Find where the given text appears and provide that cell's center as (X, Y) coordinate. 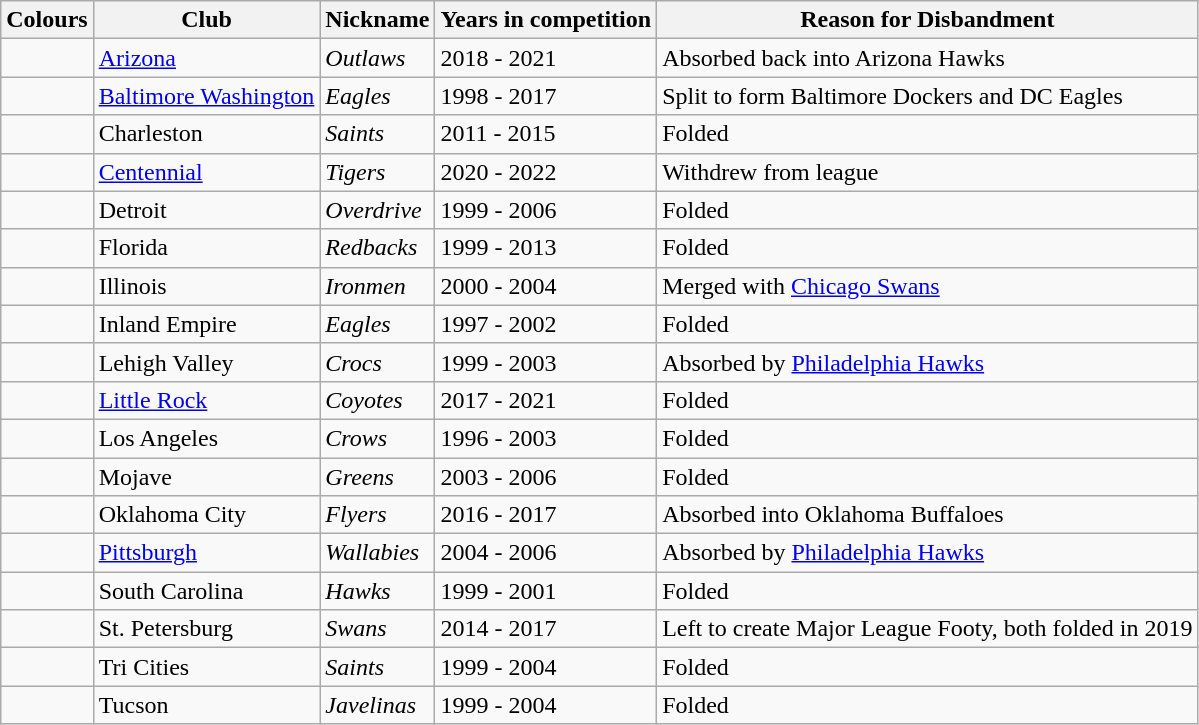
Charleston (206, 134)
2011 - 2015 (546, 134)
Tri Cities (206, 667)
2014 - 2017 (546, 629)
1996 - 2003 (546, 438)
1999 - 2001 (546, 591)
Outlaws (378, 58)
2018 - 2021 (546, 58)
2003 - 2006 (546, 477)
1998 - 2017 (546, 96)
Pittsburgh (206, 553)
Centennial (206, 172)
Reason for Disbandment (928, 20)
Florida (206, 248)
1999 - 2006 (546, 210)
Colours (47, 20)
2020 - 2022 (546, 172)
Arizona (206, 58)
Los Angeles (206, 438)
Tigers (378, 172)
Mojave (206, 477)
1999 - 2013 (546, 248)
Little Rock (206, 400)
Absorbed into Oklahoma Buffaloes (928, 515)
2017 - 2021 (546, 400)
Detroit (206, 210)
2016 - 2017 (546, 515)
Club (206, 20)
Oklahoma City (206, 515)
2000 - 2004 (546, 286)
Illinois (206, 286)
Merged with Chicago Swans (928, 286)
South Carolina (206, 591)
Swans (378, 629)
Crocs (378, 362)
Crows (378, 438)
Coyotes (378, 400)
Withdrew from league (928, 172)
Years in competition (546, 20)
Greens (378, 477)
Hawks (378, 591)
St. Petersburg (206, 629)
Inland Empire (206, 324)
Redbacks (378, 248)
Wallabies (378, 553)
Tucson (206, 705)
1999 - 2003 (546, 362)
Absorbed back into Arizona Hawks (928, 58)
Ironmen (378, 286)
Lehigh Valley (206, 362)
Split to form Baltimore Dockers and DC Eagles (928, 96)
2004 - 2006 (546, 553)
Flyers (378, 515)
Nickname (378, 20)
Baltimore Washington (206, 96)
Overdrive (378, 210)
Javelinas (378, 705)
1997 - 2002 (546, 324)
Left to create Major League Footy, both folded in 2019 (928, 629)
